Pinpoint the cell where the given text exists, returning its (X, Y) midpoint coordinate. 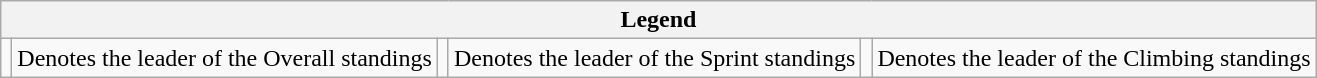
Denotes the leader of the Climbing standings (1094, 58)
Legend (658, 20)
Denotes the leader of the Overall standings (225, 58)
Denotes the leader of the Sprint standings (654, 58)
